Determine the [x, y] coordinate at the center of the cell enclosing the given text.  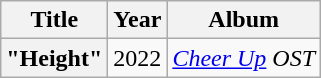
Year [138, 20]
2022 [138, 58]
Title [54, 20]
"Height" [54, 58]
Album [244, 20]
Cheer Up OST [244, 58]
